Output the (X, Y) coordinate of the center of the cell containing the given text.  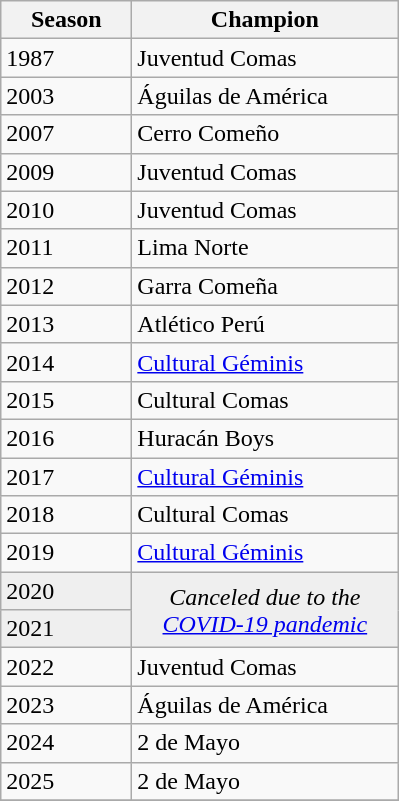
Garra Comeña (265, 286)
2015 (66, 400)
1987 (66, 58)
Cerro Comeño (265, 134)
2024 (66, 743)
2017 (66, 477)
Lima Norte (265, 248)
2023 (66, 705)
2011 (66, 248)
2022 (66, 667)
2019 (66, 553)
Atlético Perú (265, 324)
2010 (66, 210)
2007 (66, 134)
2009 (66, 172)
2013 (66, 324)
Huracán Boys (265, 438)
2014 (66, 362)
2003 (66, 96)
2021 (66, 629)
Champion (265, 20)
2018 (66, 515)
2025 (66, 781)
Season (66, 20)
2020 (66, 591)
Canceled due to the COVID-19 pandemic (265, 610)
2016 (66, 438)
2012 (66, 286)
